Determine the (X, Y) coordinate at the center of the cell enclosing the given text.  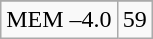
MEM –4.0 (59, 20)
59 (134, 20)
